For the text-containing cell, return its midpoint in (x, y) coordinate format. 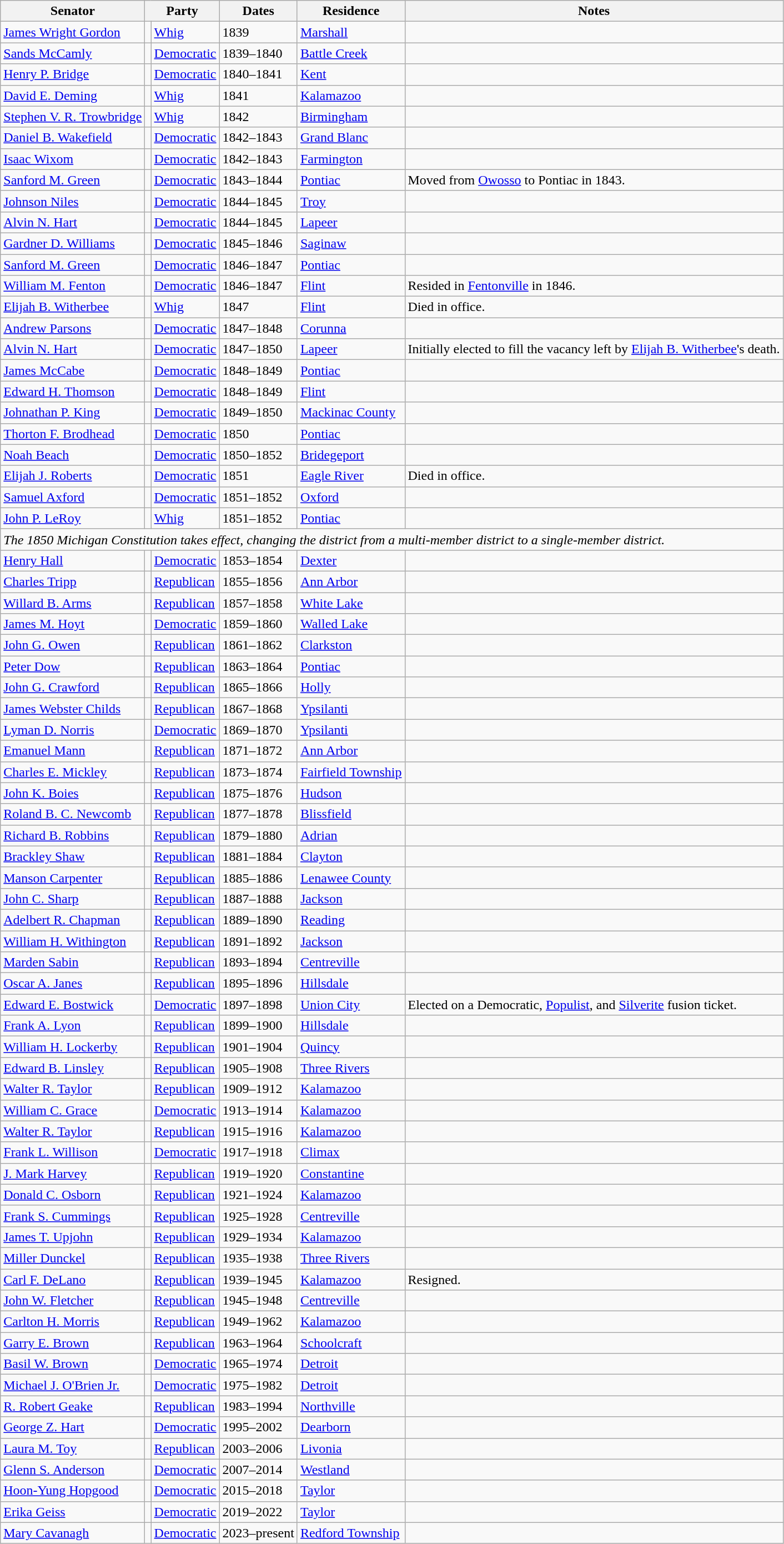
2003–2006 (258, 1448)
1893–1894 (258, 963)
Thorton F. Brodhead (73, 434)
1875–1876 (258, 793)
1867–1868 (258, 709)
1917–1918 (258, 1152)
John W. Fletcher (73, 1301)
1847–1850 (258, 349)
Party (182, 11)
Adrian (351, 835)
Peter Dow (73, 666)
Elijah J. Roberts (73, 476)
Hoon-Yung Hopgood (73, 1491)
Elected on a Democratic, Populist, and Silverite fusion ticket. (594, 1005)
2019–2022 (258, 1512)
William M. Fenton (73, 286)
Hudson (351, 793)
Charles Tripp (73, 581)
R. Robert Geake (73, 1406)
Laura M. Toy (73, 1448)
Michael J. O'Brien Jr. (73, 1385)
1885–1886 (258, 878)
1887–1888 (258, 899)
Union City (351, 1005)
Redford Township (351, 1533)
Moved from Owosso to Pontiac in 1843. (594, 180)
1905–1908 (258, 1068)
James M. Hoyt (73, 624)
1935–1938 (258, 1258)
Eagle River (351, 476)
1949–1962 (258, 1322)
Manson Carpenter (73, 878)
Oxford (351, 497)
Miller Dunckel (73, 1258)
Andrew Parsons (73, 328)
1859–1860 (258, 624)
Henry Hall (73, 560)
Stephen V. R. Trowbridge (73, 117)
1849–1850 (258, 413)
Residence (351, 11)
Mackinac County (351, 413)
The 1850 Michigan Constitution takes effect, changing the district from a multi-member district to a single-member district. (392, 539)
1861–1862 (258, 645)
Gardner D. Williams (73, 243)
Bridegeport (351, 455)
1909–1912 (258, 1089)
Elijah B. Witherbee (73, 307)
1965–1974 (258, 1364)
1929–1934 (258, 1237)
Daniel B. Wakefield (73, 138)
Troy (351, 201)
1839–1840 (258, 53)
1881–1884 (258, 856)
1879–1880 (258, 835)
1850 (258, 434)
Oscar A. Janes (73, 984)
1945–1948 (258, 1301)
Carlton H. Morris (73, 1322)
Reading (351, 920)
George Z. Hart (73, 1427)
Basil W. Brown (73, 1364)
Battle Creek (351, 53)
Erika Geiss (73, 1512)
Initially elected to fill the vacancy left by Elijah B. Witherbee's death. (594, 349)
James Wright Gordon (73, 32)
Sands McCamly (73, 53)
1843–1844 (258, 180)
Corunna (351, 328)
Holly (351, 688)
Willard B. Arms (73, 603)
1865–1866 (258, 688)
Blissfield (351, 814)
Clayton (351, 856)
1995–2002 (258, 1427)
2023–present (258, 1533)
Dearborn (351, 1427)
John G. Crawford (73, 688)
1901–1904 (258, 1047)
1913–1914 (258, 1110)
White Lake (351, 603)
1847–1848 (258, 328)
Garry E. Brown (73, 1343)
1919–1920 (258, 1174)
Grand Blanc (351, 138)
Henry P. Bridge (73, 74)
Climax (351, 1152)
Adelbert R. Chapman (73, 920)
1899–1900 (258, 1026)
Carl F. DeLano (73, 1279)
Dexter (351, 560)
Richard B. Robbins (73, 835)
1889–1890 (258, 920)
Senator (73, 11)
1839 (258, 32)
James Webster Childs (73, 709)
William C. Grace (73, 1110)
Donald C. Osborn (73, 1195)
1877–1878 (258, 814)
Edward B. Linsley (73, 1068)
1853–1854 (258, 560)
Charles E. Mickley (73, 772)
Marshall (351, 32)
1921–1924 (258, 1195)
1897–1898 (258, 1005)
Constantine (351, 1174)
1841 (258, 96)
Kent (351, 74)
Birmingham (351, 117)
Johnathan P. King (73, 413)
1855–1856 (258, 581)
Roland B. C. Newcomb (73, 814)
Isaac Wixom (73, 159)
Frank L. Willison (73, 1152)
1840–1841 (258, 74)
Edward E. Bostwick (73, 1005)
William H. Lockerby (73, 1047)
Resigned. (594, 1279)
Glenn S. Anderson (73, 1470)
Quincy (351, 1047)
1891–1892 (258, 941)
1925–1928 (258, 1216)
1845–1846 (258, 243)
Walled Lake (351, 624)
1963–1964 (258, 1343)
Marden Sabin (73, 963)
1857–1858 (258, 603)
Dates (258, 11)
Notes (594, 11)
2007–2014 (258, 1470)
David E. Deming (73, 96)
Mary Cavanagh (73, 1533)
1842 (258, 117)
1939–1945 (258, 1279)
Emanuel Mann (73, 751)
William H. Withington (73, 941)
Clarkston (351, 645)
Noah Beach (73, 455)
John G. Owen (73, 645)
Schoolcraft (351, 1343)
1847 (258, 307)
Northville (351, 1406)
Frank S. Cummings (73, 1216)
1915–1916 (258, 1131)
1895–1896 (258, 984)
1983–1994 (258, 1406)
1869–1870 (258, 730)
Lyman D. Norris (73, 730)
Livonia (351, 1448)
Brackley Shaw (73, 856)
Johnson Niles (73, 201)
James T. Upjohn (73, 1237)
John C. Sharp (73, 899)
2015–2018 (258, 1491)
1863–1864 (258, 666)
1871–1872 (258, 751)
James McCabe (73, 370)
1850–1852 (258, 455)
Farmington (351, 159)
Saginaw (351, 243)
Resided in Fentonville in 1846. (594, 286)
1975–1982 (258, 1385)
Fairfield Township (351, 772)
Frank A. Lyon (73, 1026)
John K. Boies (73, 793)
1873–1874 (258, 772)
Westland (351, 1470)
J. Mark Harvey (73, 1174)
John P. LeRoy (73, 518)
Edward H. Thomson (73, 392)
Lenawee County (351, 878)
Samuel Axford (73, 497)
1851 (258, 476)
